Return [x, y] of the center of cell containing provided text 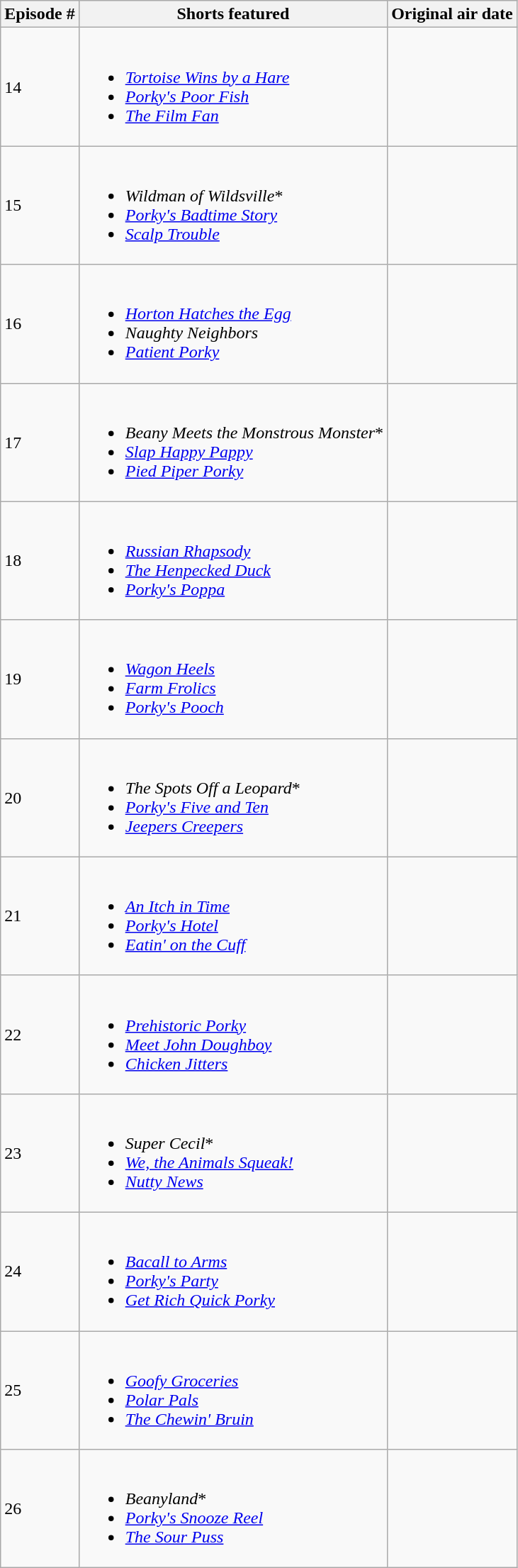
Wildman of Wildsville*Porky's Badtime StoryScalp Trouble [232, 206]
Beany Meets the Monstrous Monster*Slap Happy PappyPied Piper Porky [232, 443]
15 [40, 206]
26 [40, 1509]
19 [40, 679]
17 [40, 443]
Russian RhapsodyThe Henpecked DuckPorky's Poppa [232, 560]
Wagon HeelsFarm FrolicsPorky's Pooch [232, 679]
Bacall to ArmsPorky's PartyGet Rich Quick Porky [232, 1271]
21 [40, 916]
An Itch in TimePorky's HotelEatin' on the Cuff [232, 916]
Goofy GroceriesPolar PalsThe Chewin' Bruin [232, 1390]
Episode # [40, 14]
Prehistoric PorkyMeet John DoughboyChicken Jitters [232, 1034]
Beanyland*Porky's Snooze ReelThe Sour Puss [232, 1509]
24 [40, 1271]
Horton Hatches the EggNaughty NeighborsPatient Porky [232, 323]
16 [40, 323]
25 [40, 1390]
22 [40, 1034]
Tortoise Wins by a HarePorky's Poor FishThe Film Fan [232, 87]
14 [40, 87]
23 [40, 1153]
Shorts featured [232, 14]
20 [40, 797]
The Spots Off a Leopard*Porky's Five and TenJeepers Creepers [232, 797]
Original air date [452, 14]
18 [40, 560]
Super Cecil*We, the Animals Squeak!Nutty News [232, 1153]
